Capture the cell that displays the provided text and extract its [X, Y] central coordinate. 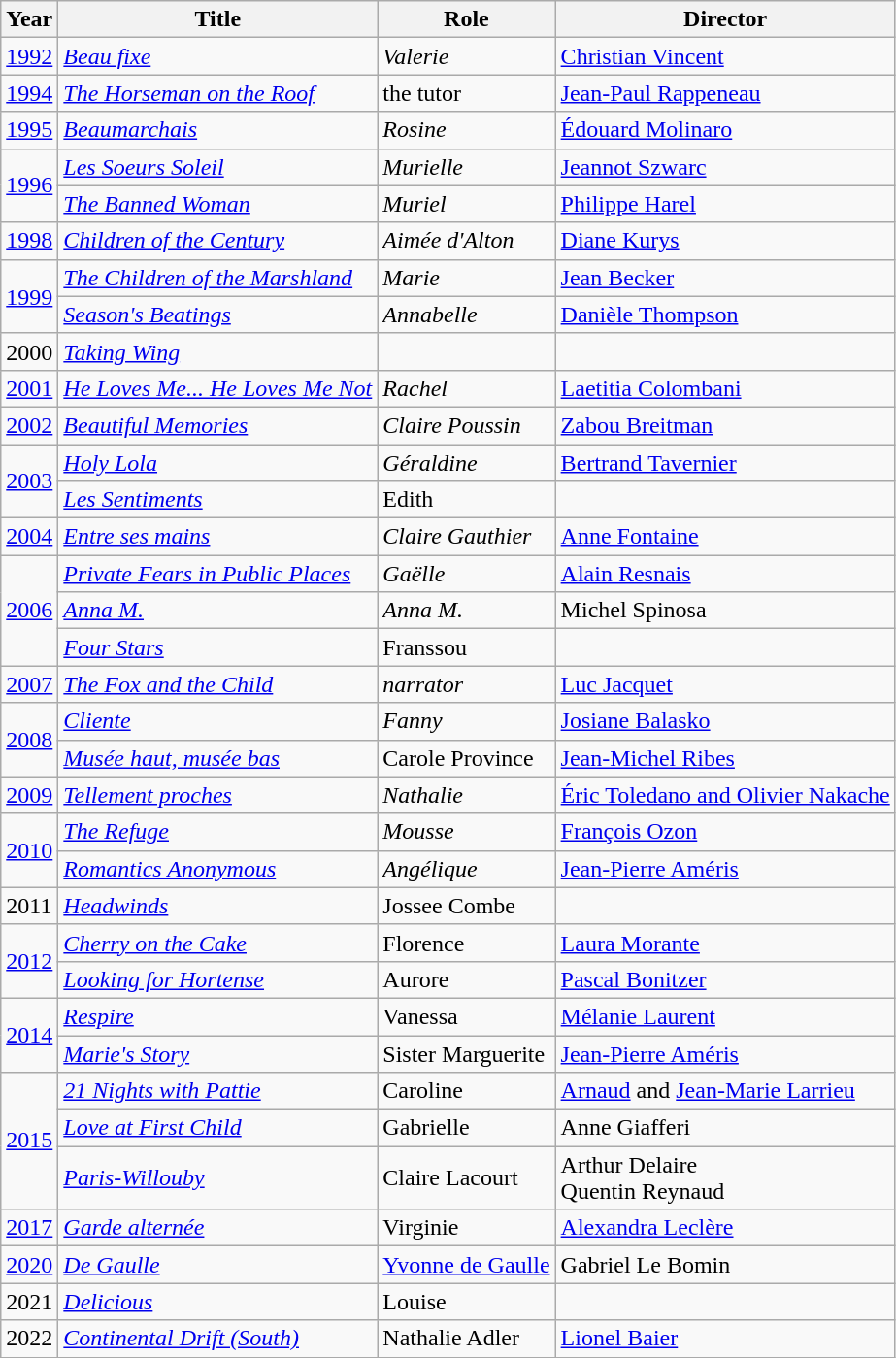
Philippe Harel [725, 204]
Respire [217, 1016]
1992 [29, 56]
Les Sentiments [217, 500]
Pascal Bonitzer [725, 979]
Entre ses mains [217, 537]
The Fox and the Child [217, 684]
François Ozon [725, 832]
Jeannot Szwarc [725, 167]
Bertrand Tavernier [725, 463]
Angélique [466, 869]
2001 [29, 388]
2014 [29, 1035]
Beaumarchais [217, 130]
Marie's Story [217, 1053]
2002 [29, 425]
2006 [29, 611]
Muriel [466, 204]
Beautiful Memories [217, 425]
Michel Spinosa [725, 611]
Gabrielle [466, 1128]
2022 [29, 1339]
2015 [29, 1142]
Headwinds [217, 906]
Christian Vincent [725, 56]
Louise [466, 1302]
Children of the Century [217, 241]
2008 [29, 740]
Title [217, 19]
Love at First Child [217, 1128]
Cliente [217, 721]
2003 [29, 481]
Romantics Anonymous [217, 869]
Carole Province [466, 758]
Luc Jacquet [725, 684]
Jean Becker [725, 278]
Caroline [466, 1091]
Géraldine [466, 463]
2021 [29, 1302]
2004 [29, 537]
2011 [29, 906]
Florence [466, 943]
the tutor [466, 93]
Year [29, 19]
Musée haut, musée bas [217, 758]
Holy Lola [217, 463]
Alexandra Leclère [725, 1228]
Private Fears in Public Places [217, 574]
Valerie [466, 56]
Looking for Hortense [217, 979]
Lionel Baier [725, 1339]
2012 [29, 961]
Delicious [217, 1302]
Anne Giafferi [725, 1128]
Zabou Breitman [725, 425]
Sister Marguerite [466, 1053]
Role [466, 19]
2017 [29, 1228]
Taking Wing [217, 351]
1996 [29, 185]
Murielle [466, 167]
Tellement proches [217, 795]
1995 [29, 130]
21 Nights with Pattie [217, 1091]
2007 [29, 684]
Beau fixe [217, 56]
2009 [29, 795]
Laura Morante [725, 943]
Mélanie Laurent [725, 1016]
Claire Gauthier [466, 537]
De Gaulle [217, 1265]
Nathalie [466, 795]
Jean-Michel Ribes [725, 758]
Garde alternée [217, 1228]
Gaëlle [466, 574]
Édouard Molinaro [725, 130]
Edith [466, 500]
Annabelle [466, 315]
Marie [466, 278]
Four Stars [217, 647]
Rachel [466, 388]
The Horseman on the Roof [217, 93]
Fanny [466, 721]
Claire Poussin [466, 425]
Arnaud and Jean-Marie Larrieu [725, 1091]
Gabriel Le Bomin [725, 1265]
Diane Kurys [725, 241]
The Children of the Marshland [217, 278]
1994 [29, 93]
Continental Drift (South) [217, 1339]
Nathalie Adler [466, 1339]
Alain Resnais [725, 574]
Mousse [466, 832]
narrator [466, 684]
Season's Beatings [217, 315]
Éric Toledano and Olivier Nakache [725, 795]
Franssou [466, 647]
Vanessa [466, 1016]
Danièle Thompson [725, 315]
Laetitia Colombani [725, 388]
Rosine [466, 130]
Director [725, 19]
1999 [29, 296]
2000 [29, 351]
Virginie [466, 1228]
Arthur DelaireQuentin Reynaud [725, 1178]
The Banned Woman [217, 204]
Aurore [466, 979]
Josiane Balasko [725, 721]
Jossee Combe [466, 906]
1998 [29, 241]
Jean-Paul Rappeneau [725, 93]
Yvonne de Gaulle [466, 1265]
Claire Lacourt [466, 1178]
2020 [29, 1265]
2010 [29, 850]
Anne Fontaine [725, 537]
The Refuge [217, 832]
Paris-Willouby [217, 1178]
Cherry on the Cake [217, 943]
He Loves Me... He Loves Me Not [217, 388]
Les Soeurs Soleil [217, 167]
Aimée d'Alton [466, 241]
